Find where the given text appears and provide that cell's center as (X, Y) coordinate. 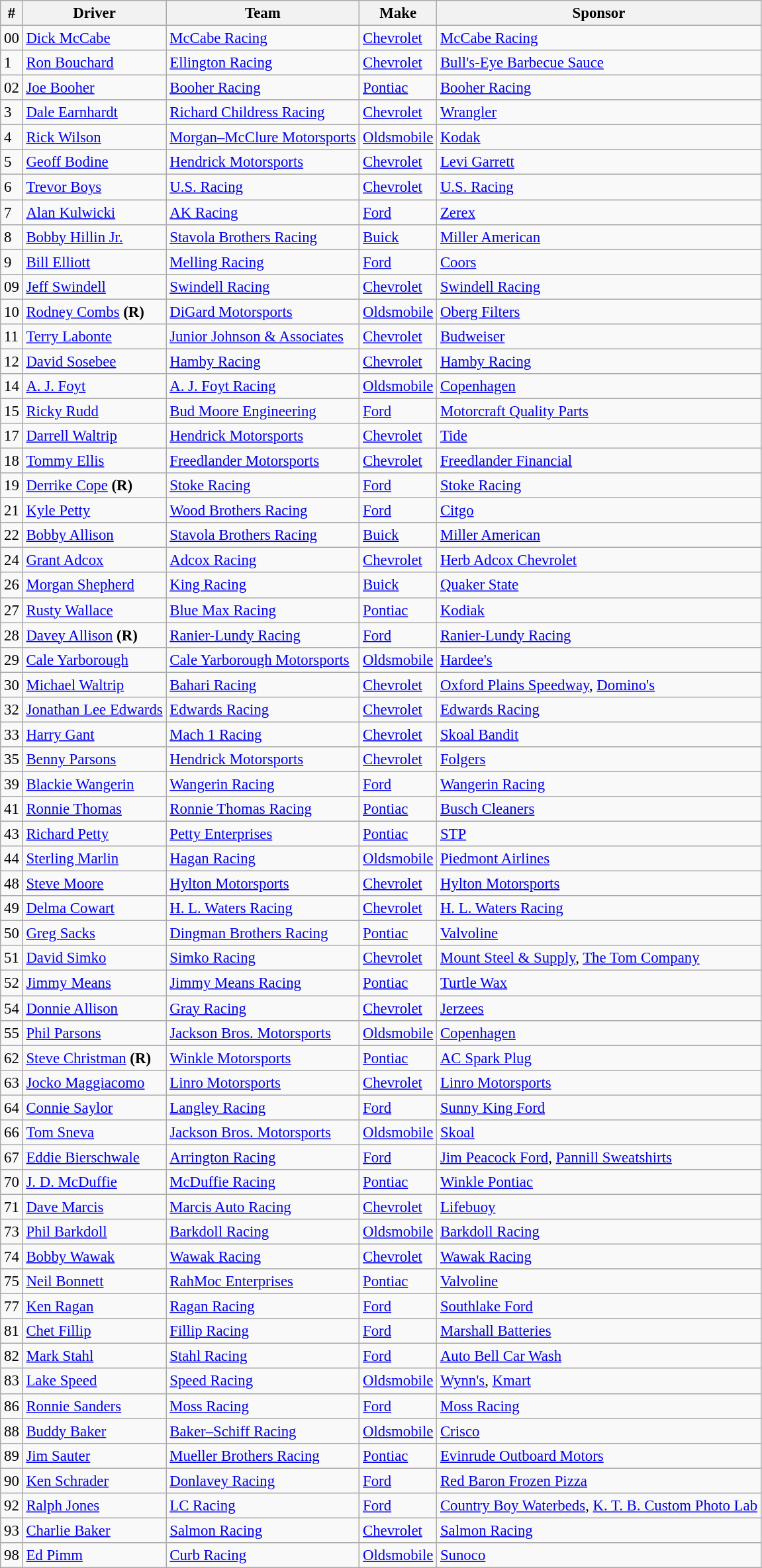
00 (12, 38)
Bobby Wawak (94, 1257)
Bill Elliott (94, 262)
Ken Schrader (94, 1481)
Curb Racing (263, 1555)
Wynn's, Kmart (599, 1381)
Phil Parsons (94, 1033)
Alan Kulwicki (94, 212)
62 (12, 1058)
Rusty Wallace (94, 610)
Delma Cowart (94, 908)
9 (12, 262)
Dingman Brothers Racing (263, 934)
Winkle Pontiac (599, 1182)
Geoff Bodine (94, 162)
Country Boy Waterbeds, K. T. B. Custom Photo Lab (599, 1506)
Derrike Cope (R) (94, 486)
Quaker State (599, 586)
Skoal Bandit (599, 734)
David Sosebee (94, 361)
Mach 1 Racing (263, 734)
74 (12, 1257)
90 (12, 1481)
48 (12, 884)
Ronnie Thomas Racing (263, 809)
Piedmont Airlines (599, 859)
10 (12, 312)
Ronnie Sanders (94, 1406)
Jerzees (599, 1008)
1 (12, 63)
Adcox Racing (263, 560)
AK Racing (263, 212)
Dave Marcis (94, 1207)
Blackie Wangerin (94, 784)
Ed Pimm (94, 1555)
21 (12, 511)
18 (12, 461)
Budweiser (599, 337)
Donnie Allison (94, 1008)
Petty Enterprises (263, 834)
24 (12, 560)
Skoal (599, 1133)
11 (12, 337)
Winkle Motorsports (263, 1058)
Neil Bonnett (94, 1282)
71 (12, 1207)
83 (12, 1381)
Bull's-Eye Barbecue Sauce (599, 63)
Simko Racing (263, 959)
Jimmy Means (94, 983)
Langley Racing (263, 1108)
J. D. McDuffie (94, 1182)
Morgan–McClure Motorsports (263, 138)
Blue Max Racing (263, 610)
Freedlander Motorsports (263, 461)
5 (12, 162)
Darrell Waltrip (94, 436)
Lifebuoy (599, 1207)
Driver (94, 13)
Kodiak (599, 610)
Tide (599, 436)
Ragan Racing (263, 1307)
Harry Gant (94, 734)
David Simko (94, 959)
Freedlander Financial (599, 461)
Busch Cleaners (599, 809)
7 (12, 212)
Marshall Batteries (599, 1331)
75 (12, 1282)
Ken Ragan (94, 1307)
Steve Christman (R) (94, 1058)
Evinrude Outboard Motors (599, 1456)
Kyle Petty (94, 511)
50 (12, 934)
66 (12, 1133)
12 (12, 361)
73 (12, 1232)
Bobby Allison (94, 535)
Terry Labonte (94, 337)
Sterling Marlin (94, 859)
Sponsor (599, 13)
McDuffie Racing (263, 1182)
Southlake Ford (599, 1307)
Richard Childress Racing (263, 112)
89 (12, 1456)
55 (12, 1033)
93 (12, 1530)
22 (12, 535)
86 (12, 1406)
88 (12, 1431)
Herb Adcox Chevrolet (599, 560)
Turtle Wax (599, 983)
Phil Barkdoll (94, 1232)
Jim Peacock Ford, Pannill Sweatshirts (599, 1157)
Rodney Combs (R) (94, 312)
Team (263, 13)
Cale Yarborough (94, 660)
Oxford Plains Speedway, Domino's (599, 685)
Connie Saylor (94, 1108)
Wrangler (599, 112)
Junior Johnson & Associates (263, 337)
Jeff Swindell (94, 286)
Gray Racing (263, 1008)
44 (12, 859)
Bahari Racing (263, 685)
Fillip Racing (263, 1331)
39 (12, 784)
70 (12, 1182)
Donlavey Racing (263, 1481)
Ralph Jones (94, 1506)
DiGard Motorsports (263, 312)
Mark Stahl (94, 1356)
35 (12, 760)
29 (12, 660)
17 (12, 436)
26 (12, 586)
Chet Fillip (94, 1331)
Citgo (599, 511)
Kodak (599, 138)
Ricky Rudd (94, 411)
Buddy Baker (94, 1431)
63 (12, 1082)
Hagan Racing (263, 859)
Michael Waltrip (94, 685)
Marcis Auto Racing (263, 1207)
# (12, 13)
Auto Bell Car Wash (599, 1356)
Folgers (599, 760)
82 (12, 1356)
Rick Wilson (94, 138)
Arrington Racing (263, 1157)
Eddie Bierschwale (94, 1157)
Charlie Baker (94, 1530)
Jim Sauter (94, 1456)
Motorcraft Quality Parts (599, 411)
41 (12, 809)
A. J. Foyt (94, 386)
Ron Bouchard (94, 63)
3 (12, 112)
Stahl Racing (263, 1356)
Melling Racing (263, 262)
Jocko Maggiacomo (94, 1082)
Sunny King Ford (599, 1108)
Red Baron Frozen Pizza (599, 1481)
51 (12, 959)
A. J. Foyt Racing (263, 386)
28 (12, 635)
Tommy Ellis (94, 461)
Coors (599, 262)
Baker–Schiff Racing (263, 1431)
Bud Moore Engineering (263, 411)
02 (12, 88)
Jonathan Lee Edwards (94, 710)
54 (12, 1008)
43 (12, 834)
52 (12, 983)
Ellington Racing (263, 63)
AC Spark Plug (599, 1058)
King Racing (263, 586)
81 (12, 1331)
27 (12, 610)
Greg Sacks (94, 934)
Make (399, 13)
Speed Racing (263, 1381)
Zerex (599, 212)
Dale Earnhardt (94, 112)
Grant Adcox (94, 560)
Ronnie Thomas (94, 809)
Lake Speed (94, 1381)
4 (12, 138)
Sunoco (599, 1555)
Morgan Shepherd (94, 586)
92 (12, 1506)
98 (12, 1555)
Bobby Hillin Jr. (94, 237)
Mount Steel & Supply, The Tom Company (599, 959)
Tom Sneva (94, 1133)
14 (12, 386)
Jimmy Means Racing (263, 983)
RahMoc Enterprises (263, 1282)
64 (12, 1108)
Mueller Brothers Racing (263, 1456)
Cale Yarborough Motorsports (263, 660)
6 (12, 187)
67 (12, 1157)
Dick McCabe (94, 38)
30 (12, 685)
Crisco (599, 1431)
Hardee's (599, 660)
Oberg Filters (599, 312)
33 (12, 734)
Joe Booher (94, 88)
77 (12, 1307)
49 (12, 908)
Levi Garrett (599, 162)
Davey Allison (R) (94, 635)
Richard Petty (94, 834)
Trevor Boys (94, 187)
Steve Moore (94, 884)
15 (12, 411)
32 (12, 710)
STP (599, 834)
LC Racing (263, 1506)
19 (12, 486)
Benny Parsons (94, 760)
8 (12, 237)
Wood Brothers Racing (263, 511)
09 (12, 286)
